Output the (x, y) coordinate of the center of the cell containing the given text.  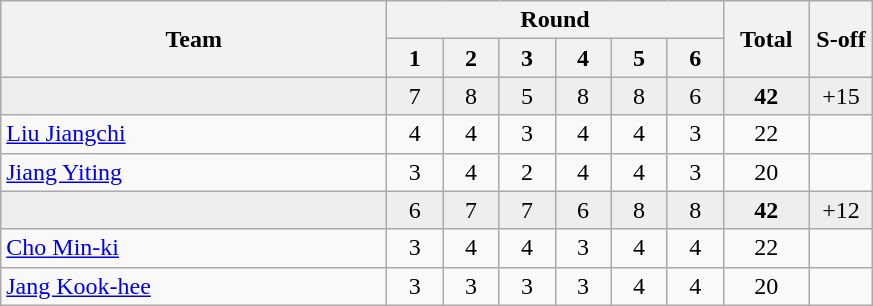
S-off (841, 39)
+15 (841, 96)
Jiang Yiting (194, 172)
1 (415, 58)
Liu Jiangchi (194, 134)
Jang Kook-hee (194, 286)
Cho Min-ki (194, 248)
Total (766, 39)
Team (194, 39)
Round (555, 20)
+12 (841, 210)
